Detect which cell encompasses the target text, then output its (x, y) center coordinate. 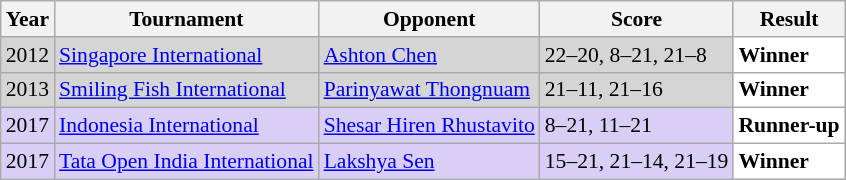
Shesar Hiren Rhustavito (430, 126)
Lakshya Sen (430, 162)
Score (637, 19)
22–20, 8–21, 21–8 (637, 55)
21–11, 21–16 (637, 90)
Tata Open India International (186, 162)
Year (28, 19)
Indonesia International (186, 126)
Parinyawat Thongnuam (430, 90)
2012 (28, 55)
15–21, 21–14, 21–19 (637, 162)
Opponent (430, 19)
Ashton Chen (430, 55)
2013 (28, 90)
Singapore International (186, 55)
Runner-up (788, 126)
Tournament (186, 19)
Smiling Fish International (186, 90)
Result (788, 19)
8–21, 11–21 (637, 126)
